Search for the cell housing the specified text and yield its (X, Y) center coordinate. 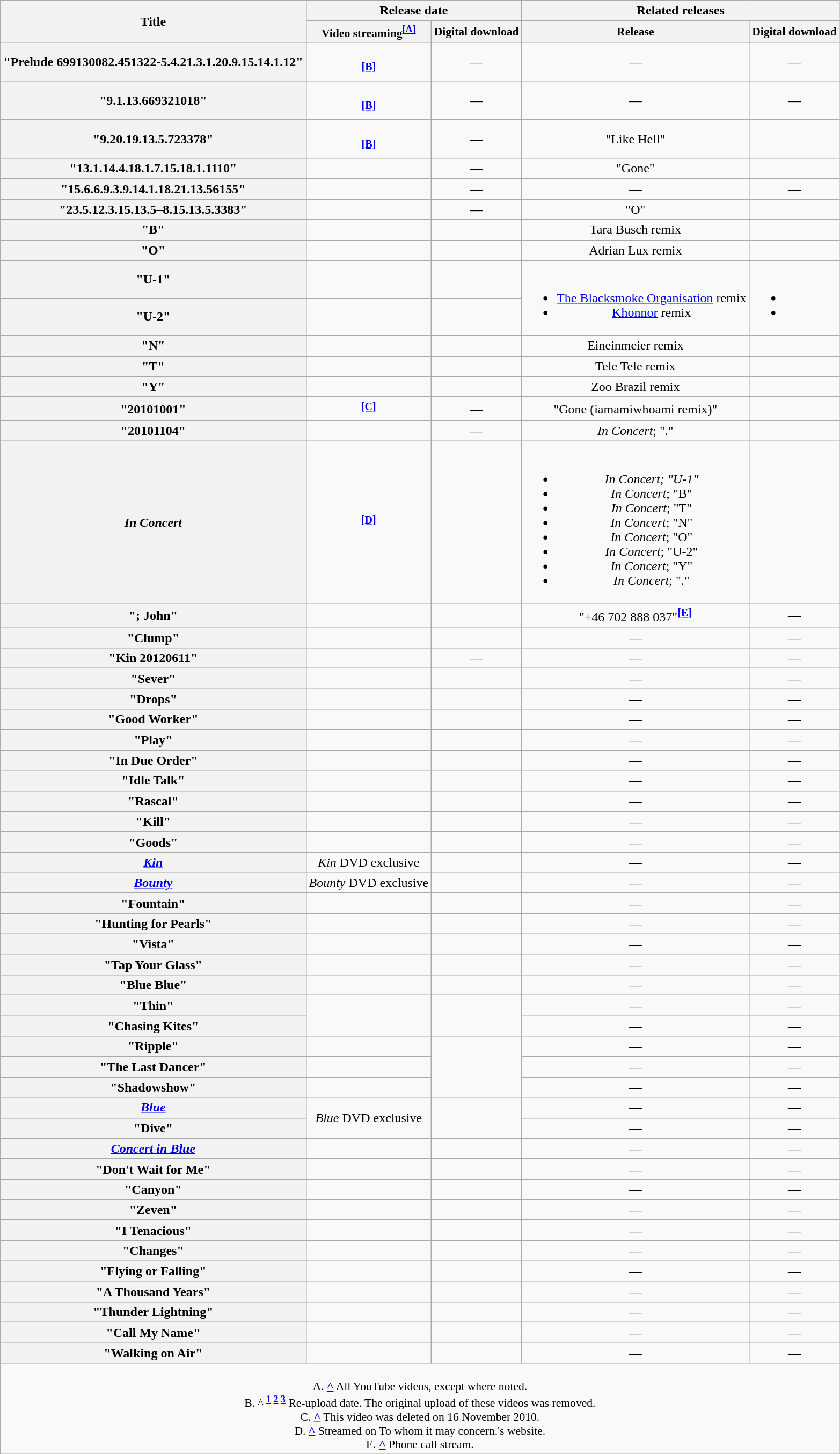
"Kin 20120611" (154, 658)
In Concert; "U-1"In Concert; "B"In Concert; "T"In Concert; "N"In Concert; "O"In Concert; "U-2"In Concert; "Y"In Concert; "." (636, 522)
"Changes" (154, 1251)
"B" (154, 230)
"U-1" (154, 279)
"9.20.19.13.5.723378" (154, 139)
Kin DVD exclusive (369, 862)
Eineinmeier remix (636, 346)
"Don't Wait for Me" (154, 1169)
"Hunting for Pearls" (154, 924)
"20101001" (154, 409)
"Canyon" (154, 1189)
Zoo Brazil remix (636, 387)
Blue (154, 1108)
"Good Worker" (154, 719)
"I Tenacious" (154, 1230)
Bounty DVD exclusive (369, 883)
"15.6.6.9.3.9.14.1.18.21.13.56155" (154, 189)
Kin (154, 862)
"; John" (154, 615)
"Clump" (154, 638)
"Thin" (154, 1006)
[D] (369, 522)
Blue DVD exclusive (369, 1118)
"Chasing Kites" (154, 1026)
"Dive" (154, 1128)
"Goods" (154, 842)
"20101104" (154, 431)
"Prelude 699130082.451322-5.4.21.3.1.20.9.15.14.1.12" (154, 62)
The Blacksmoke Organisation remixKhonnor remix (636, 298)
"Call My Name" (154, 1333)
Tara Busch remix (636, 230)
"Rascal" (154, 801)
"Gone" (636, 169)
Bounty (154, 883)
"Ripple" (154, 1046)
"Kill" (154, 821)
"A Thousand Years" (154, 1292)
"Idle Talk" (154, 781)
"Blue Blue" (154, 985)
"Like Hell" (636, 139)
"Zeven" (154, 1210)
"Fountain" (154, 903)
Release (636, 32)
"T" (154, 366)
"Sever" (154, 679)
"Play" (154, 740)
"Walking on Air" (154, 1353)
"23.5.12.3.15.13.5–8.15.13.5.3383" (154, 209)
"+46 702 888 037"[E] (636, 615)
"N" (154, 346)
Concert in Blue (154, 1148)
Tele Tele remix (636, 366)
[C] (369, 409)
Related releases (681, 11)
"In Due Order" (154, 760)
Release date (414, 11)
"Gone (iamamiwhoami remix)" (636, 409)
"The Last Dancer" (154, 1067)
Title (154, 21)
"13.1.14.4.18.1.7.15.18.1.1110" (154, 169)
"Shadowshow" (154, 1087)
"Y" (154, 387)
Adrian Lux remix (636, 250)
In Concert; "." (636, 431)
"9.1.13.669321018" (154, 101)
Video streaming[A] (369, 32)
"Drops" (154, 699)
"Flying or Falling" (154, 1271)
"Tap Your Glass" (154, 965)
In Concert (154, 522)
"U-2" (154, 317)
"Vista" (154, 944)
"Thunder Lightning" (154, 1312)
